Return the [x, y] coordinate for the center point of the cell that contains the specified text.  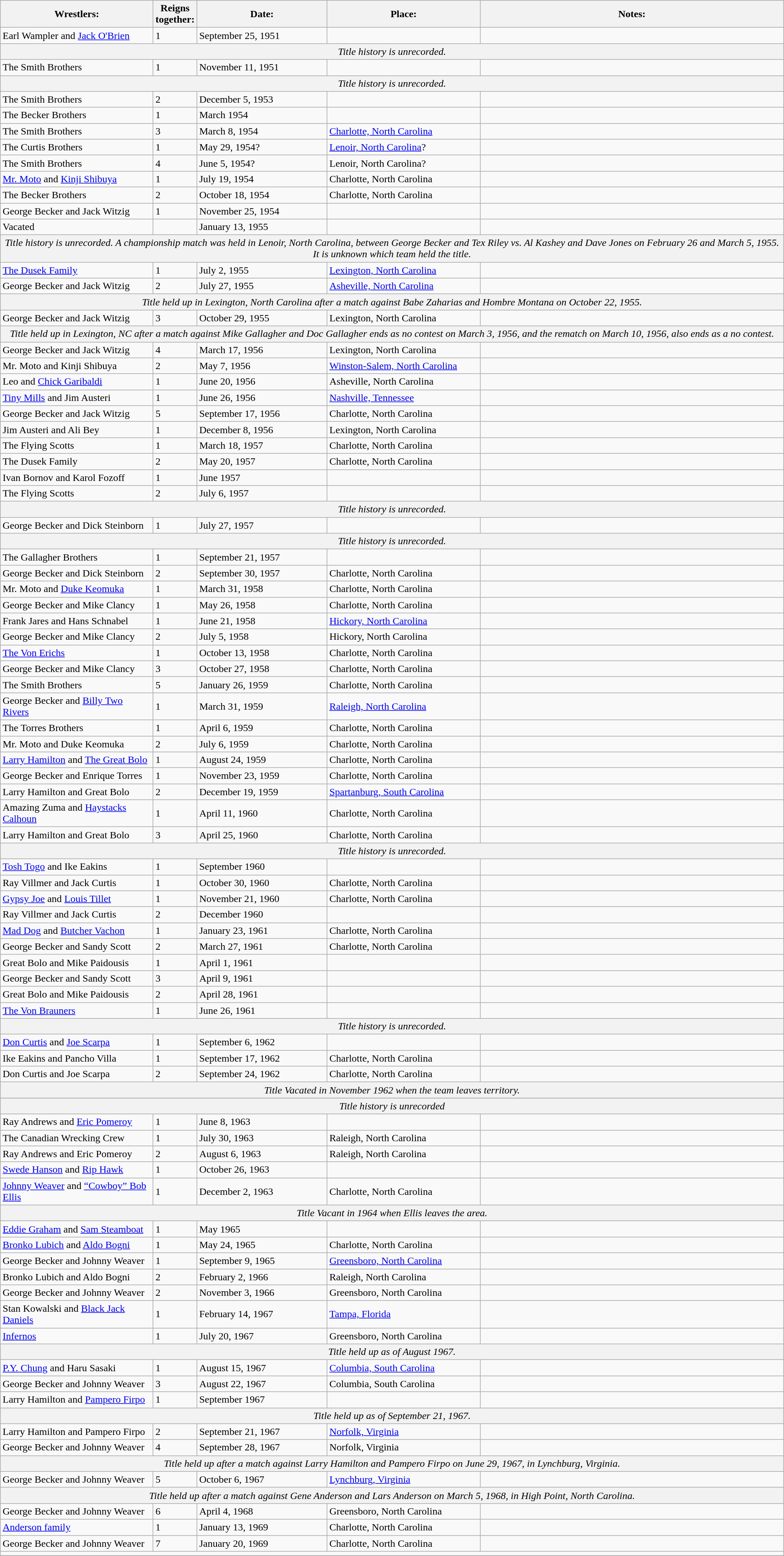
7 [175, 1543]
September 17, 1962 [262, 1058]
George Becker and Enrique Torres [77, 776]
April 11, 1960 [262, 814]
September 17, 1956 [262, 414]
June 1957 [262, 477]
The Von Erichs [77, 653]
Anderson family [77, 1527]
July 20, 1967 [262, 1336]
Ike Eakins and Pancho Villa [77, 1058]
April 6, 1959 [262, 728]
September 21, 1967 [262, 1432]
Title held up as of August 1967. [392, 1352]
Larry Hamilton and The Great Bolo [77, 760]
January 23, 1961 [262, 930]
October 27, 1958 [262, 669]
July 19, 1954 [262, 179]
Nashville, Tennessee [404, 398]
February 14, 1967 [262, 1315]
Place: [404, 14]
Gypsy Joe and Louis Tillet [77, 899]
September 25, 1951 [262, 36]
Date: [262, 14]
May 1965 [262, 1229]
Frank Jares and Hans Schnabel [77, 621]
September 1960 [262, 867]
January 13, 1955 [262, 227]
Title held up after a match against Gene Anderson and Lars Anderson on March 5, 1968, in High Point, North Carolina. [392, 1495]
September 28, 1967 [262, 1447]
April 4, 1968 [262, 1511]
Winston-Salem, North Carolina [404, 366]
March 17, 1956 [262, 350]
Amazing Zuma and Haystacks Calhoun [77, 814]
November 3, 1966 [262, 1293]
July 5, 1958 [262, 637]
July 6, 1959 [262, 744]
Mad Dog and Butcher Vachon [77, 930]
Jim Austeri and Ali Bey [77, 429]
April 1, 1961 [262, 962]
May 24, 1965 [262, 1245]
Title history is unrecorded [392, 1106]
The Von Brauners [77, 1010]
March 31, 1959 [262, 706]
August 15, 1967 [262, 1368]
Title Vacant in 1964 when Ellis leaves the area. [392, 1213]
March 31, 1958 [262, 589]
The Torres Brothers [77, 728]
The Gallagher Brothers [77, 557]
Ivan Bornov and Karol Fozoff [77, 477]
September 30, 1957 [262, 573]
Wrestlers: [77, 14]
December 5, 1953 [262, 99]
September 1967 [262, 1400]
6 [175, 1511]
April 25, 1960 [262, 835]
March 1954 [262, 115]
June 20, 1956 [262, 382]
June 26, 1961 [262, 1010]
January 20, 1969 [262, 1543]
July 6, 1957 [262, 494]
August 22, 1967 [262, 1384]
October 6, 1967 [262, 1479]
Reigns together: [175, 14]
April 9, 1961 [262, 978]
Title held up in Lexington, North Carolina after a match against Babe Zaharias and Hombre Montana on October 22, 1955. [392, 302]
December 19, 1959 [262, 792]
Title Vacated in November 1962 when the team leaves territory. [392, 1090]
November 25, 1954 [262, 211]
November 21, 1960 [262, 899]
March 8, 1954 [262, 131]
Leo and Chick Garibaldi [77, 382]
October 13, 1958 [262, 653]
Johnny Weaver and “Cowboy” Bob Ellis [77, 1192]
Vacated [77, 227]
P.Y. Chung and Haru Sasaki [77, 1368]
May 26, 1958 [262, 605]
Title held up as of September 21, 1967. [392, 1416]
October 30, 1960 [262, 883]
Notes: [632, 14]
George Becker and Billy Two Rivers [77, 706]
Earl Wampler and Jack O'Brien [77, 36]
December 1960 [262, 915]
July 30, 1963 [262, 1138]
October 29, 1955 [262, 318]
June 5, 1954? [262, 163]
Stan Kowalski and Black Jack Daniels [77, 1315]
September 6, 1962 [262, 1042]
June 26, 1956 [262, 398]
Tiny Mills and Jim Austeri [77, 398]
December 2, 1963 [262, 1192]
September 24, 1962 [262, 1074]
July 2, 1955 [262, 270]
Spartanburg, South Carolina [404, 792]
Tampa, Florida [404, 1315]
March 18, 1957 [262, 445]
The Curtis Brothers [77, 147]
November 11, 1951 [262, 67]
Tosh Togo and Ike Eakins [77, 867]
Title held up after a match against Larry Hamilton and Pampero Firpo on June 29, 1967, in Lynchburg, Virginia. [392, 1463]
October 26, 1963 [262, 1170]
December 8, 1956 [262, 429]
June 8, 1963 [262, 1122]
Swede Hanson and Rip Hawk [77, 1170]
September 9, 1965 [262, 1261]
November 23, 1959 [262, 776]
January 26, 1959 [262, 685]
June 21, 1958 [262, 621]
October 18, 1954 [262, 195]
Eddie Graham and Sam Steamboat [77, 1229]
April 28, 1961 [262, 994]
The Canadian Wrecking Crew [77, 1138]
July 27, 1957 [262, 525]
Lynchburg, Virginia [404, 1479]
July 27, 1955 [262, 286]
May 7, 1956 [262, 366]
May 20, 1957 [262, 461]
February 2, 1966 [262, 1277]
August 24, 1959 [262, 760]
August 6, 1963 [262, 1154]
March 27, 1961 [262, 946]
January 13, 1969 [262, 1527]
Infernos [77, 1336]
September 21, 1957 [262, 557]
May 29, 1954? [262, 147]
